Locate the cell with the specified text and output its [X, Y] center coordinate. 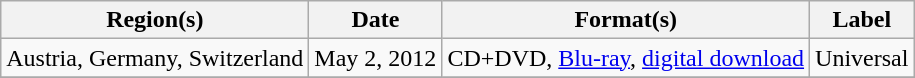
Region(s) [155, 20]
CD+DVD, Blu-ray, digital download [626, 58]
Date [376, 20]
Austria, Germany, Switzerland [155, 58]
Format(s) [626, 20]
Label [862, 20]
Universal [862, 58]
May 2, 2012 [376, 58]
